Extract the (x, y) coordinate from the center of the cell holding the provided text.  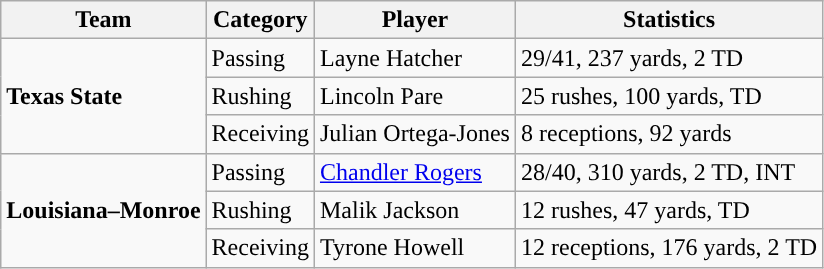
Louisiana–Monroe (104, 210)
25 rushes, 100 yards, TD (668, 96)
29/41, 237 yards, 2 TD (668, 58)
Malik Jackson (414, 210)
12 rushes, 47 yards, TD (668, 210)
Lincoln Pare (414, 96)
Tyrone Howell (414, 248)
Category (260, 20)
Layne Hatcher (414, 58)
8 receptions, 92 yards (668, 134)
Texas State (104, 96)
Statistics (668, 20)
Chandler Rogers (414, 172)
28/40, 310 yards, 2 TD, INT (668, 172)
12 receptions, 176 yards, 2 TD (668, 248)
Team (104, 20)
Player (414, 20)
Julian Ortega-Jones (414, 134)
